Provide the (X, Y) coordinate of the cell's center where the given text is located.  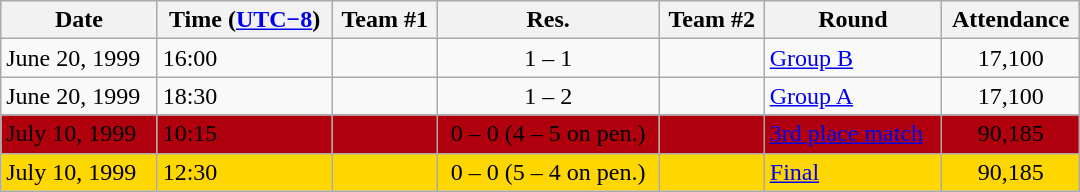
Time (UTC−8) (244, 20)
Group A (852, 96)
Res. (548, 20)
1 – 1 (548, 58)
Date (79, 20)
Group B (852, 58)
Round (852, 20)
16:00 (244, 58)
3rd place match (852, 134)
10:15 (244, 134)
0 – 0 (5 – 4 on pen.) (548, 172)
1 – 2 (548, 96)
Team #2 (712, 20)
0 – 0 (4 – 5 on pen.) (548, 134)
18:30 (244, 96)
12:30 (244, 172)
Final (852, 172)
Attendance (1010, 20)
Team #1 (384, 20)
